Provide the (X, Y) coordinate of the cell's center where the given text is located.  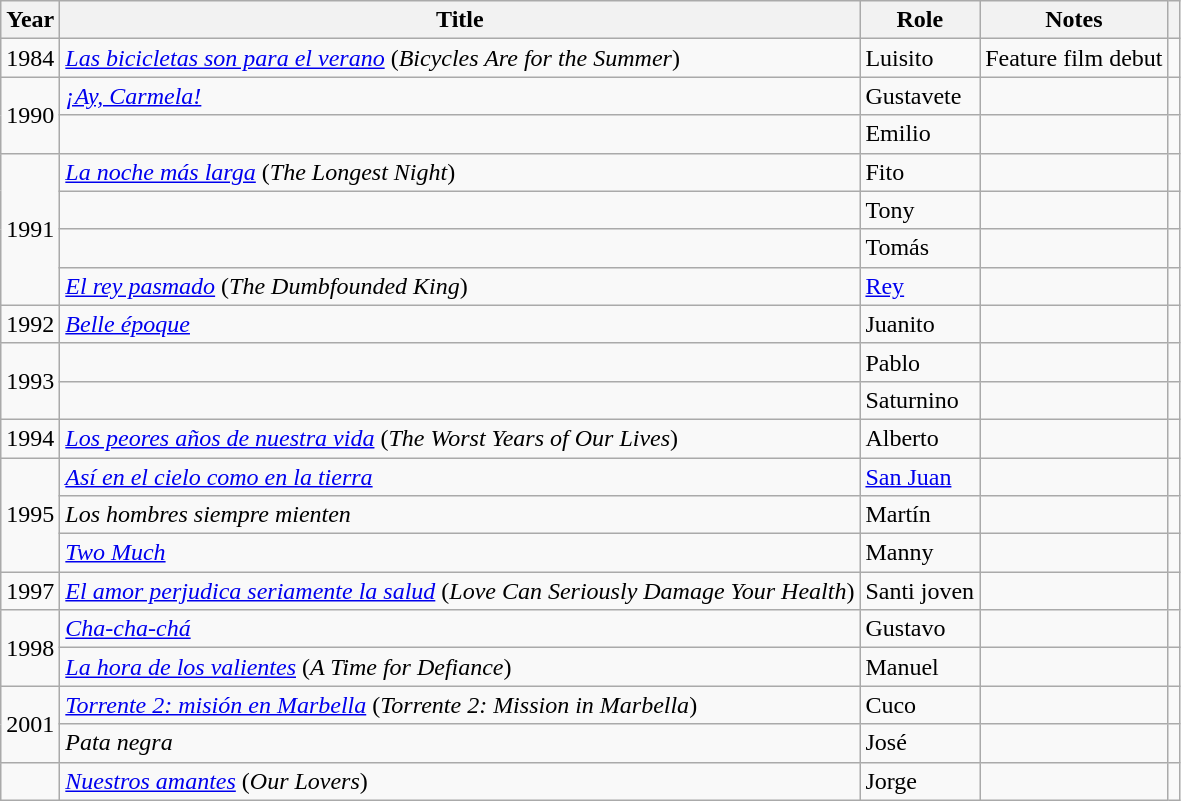
Martín (920, 515)
1992 (30, 324)
Los peores años de nuestra vida (The Worst Years of Our Lives) (460, 438)
Nuestros amantes (Our Lovers) (460, 781)
1990 (30, 115)
La noche más larga (The Longest Night) (460, 172)
1997 (30, 591)
Pablo (920, 362)
Two Much (460, 553)
Rey (920, 286)
Emilio (920, 134)
Tomás (920, 248)
Cuco (920, 705)
¡Ay, Carmela! (460, 96)
San Juan (920, 477)
Así en el cielo como en la tierra (460, 477)
1998 (30, 648)
Torrente 2: misión en Marbella (Torrente 2: Mission in Marbella) (460, 705)
El amor perjudica seriamente la salud (Love Can Seriously Damage Your Health) (460, 591)
1994 (30, 438)
1995 (30, 515)
Title (460, 20)
2001 (30, 724)
Notes (1074, 20)
1991 (30, 229)
Santi joven (920, 591)
La hora de los valientes (A Time for Defiance) (460, 667)
Las bicicletas son para el verano (Bicycles Are for the Summer) (460, 58)
Los hombres siempre mienten (460, 515)
José (920, 743)
Saturnino (920, 400)
Feature film debut (1074, 58)
Manny (920, 553)
Alberto (920, 438)
Jorge (920, 781)
El rey pasmado (The Dumbfounded King) (460, 286)
Juanito (920, 324)
1993 (30, 381)
Tony (920, 210)
Role (920, 20)
Pata negra (460, 743)
1984 (30, 58)
Belle époque (460, 324)
Luisito (920, 58)
Cha-cha-chá (460, 629)
Gustavo (920, 629)
Year (30, 20)
Manuel (920, 667)
Gustavete (920, 96)
Fito (920, 172)
